For the text-containing cell, return its midpoint in (x, y) coordinate format. 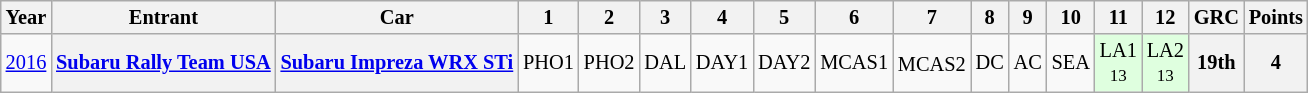
8 (990, 17)
DAY2 (784, 63)
MCAS1 (854, 63)
11 (1118, 17)
Points (1276, 17)
AC (1028, 63)
Subaru Impreza WRX STi (398, 63)
9 (1028, 17)
2 (610, 17)
PHO1 (548, 63)
Year (26, 17)
LA113 (1118, 63)
3 (665, 17)
GRC (1216, 17)
MCAS2 (932, 63)
Car (398, 17)
DAY1 (722, 63)
Entrant (163, 17)
19th (1216, 63)
SEA (1071, 63)
7 (932, 17)
Subaru Rally Team USA (163, 63)
12 (1166, 17)
DAL (665, 63)
LA213 (1166, 63)
10 (1071, 17)
PHO2 (610, 63)
1 (548, 17)
5 (784, 17)
DC (990, 63)
2016 (26, 63)
6 (854, 17)
